Output the [X, Y] coordinate of the center of the cell containing the given text.  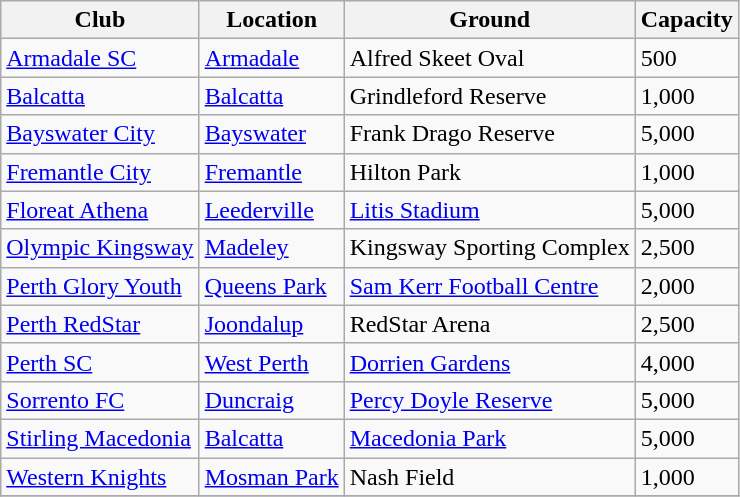
Perth SC [100, 362]
Bayswater [272, 134]
Joondalup [272, 324]
Western Knights [100, 477]
Capacity [686, 20]
Club [100, 20]
Madeley [272, 248]
Ground [490, 20]
RedStar Arena [490, 324]
Litis Stadium [490, 210]
Leederville [272, 210]
Frank Drago Reserve [490, 134]
Perth Glory Youth [100, 286]
Location [272, 20]
Macedonia Park [490, 438]
Bayswater City [100, 134]
Stirling Macedonia [100, 438]
Mosman Park [272, 477]
Duncraig [272, 400]
Armadale SC [100, 58]
Percy Doyle Reserve [490, 400]
Hilton Park [490, 172]
Kingsway Sporting Complex [490, 248]
Armadale [272, 58]
Sorrento FC [100, 400]
4,000 [686, 362]
Grindleford Reserve [490, 96]
2,000 [686, 286]
Nash Field [490, 477]
Fremantle [272, 172]
500 [686, 58]
Perth RedStar [100, 324]
Fremantle City [100, 172]
Floreat Athena [100, 210]
Dorrien Gardens [490, 362]
Sam Kerr Football Centre [490, 286]
Alfred Skeet Oval [490, 58]
Queens Park [272, 286]
West Perth [272, 362]
Olympic Kingsway [100, 248]
